Identify which cell holds the provided text, then report its [X, Y] central coordinate. 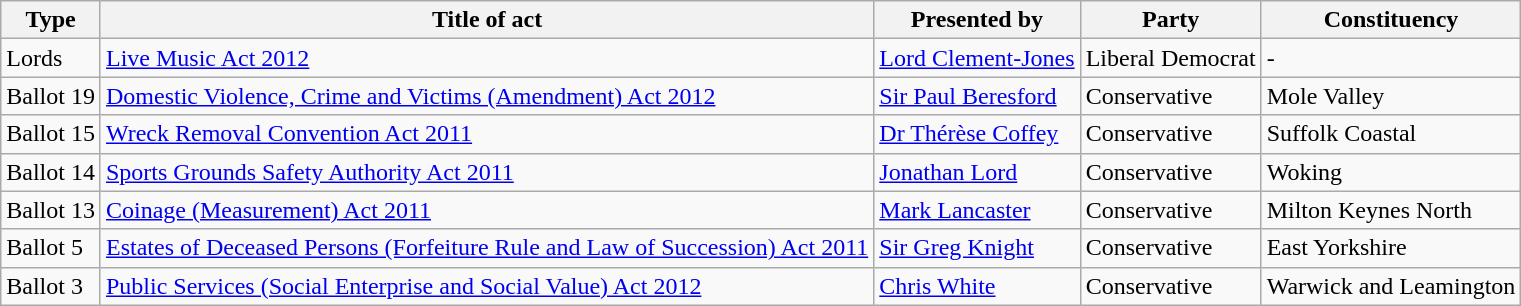
Mark Lancaster [977, 210]
Sports Grounds Safety Authority Act 2011 [486, 172]
Public Services (Social Enterprise and Social Value) Act 2012 [486, 286]
Mole Valley [1391, 96]
Domestic Violence, Crime and Victims (Amendment) Act 2012 [486, 96]
Sir Paul Beresford [977, 96]
Presented by [977, 20]
Party [1170, 20]
East Yorkshire [1391, 248]
- [1391, 58]
Jonathan Lord [977, 172]
Ballot 3 [51, 286]
Wreck Removal Convention Act 2011 [486, 134]
Live Music Act 2012 [486, 58]
Ballot 15 [51, 134]
Constituency [1391, 20]
Ballot 14 [51, 172]
Ballot 13 [51, 210]
Dr Thérèse Coffey [977, 134]
Warwick and Leamington [1391, 286]
Lords [51, 58]
Ballot 19 [51, 96]
Milton Keynes North [1391, 210]
Suffolk Coastal [1391, 134]
Woking [1391, 172]
Estates of Deceased Persons (Forfeiture Rule and Law of Succession) Act 2011 [486, 248]
Liberal Democrat [1170, 58]
Title of act [486, 20]
Sir Greg Knight [977, 248]
Ballot 5 [51, 248]
Lord Clement-Jones [977, 58]
Chris White [977, 286]
Coinage (Measurement) Act 2011 [486, 210]
Type [51, 20]
